Search for the cell housing the specified text and yield its [x, y] center coordinate. 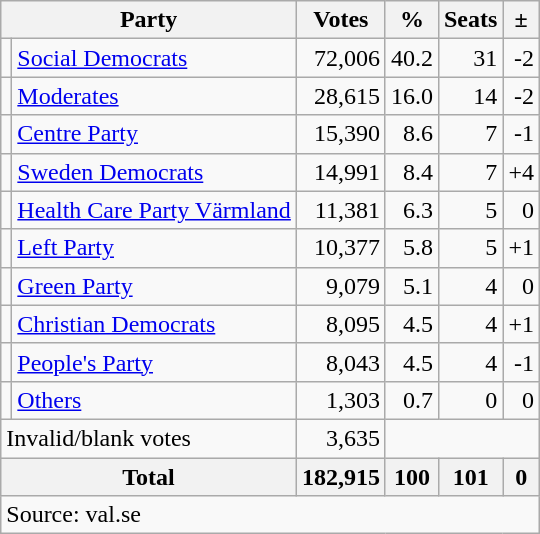
0.7 [412, 400]
+4 [522, 172]
± [522, 20]
11,381 [340, 210]
100 [412, 477]
5.8 [412, 248]
Invalid/blank votes [149, 438]
Left Party [154, 248]
28,615 [340, 96]
10,377 [340, 248]
8,095 [340, 324]
Sweden Democrats [154, 172]
Centre Party [154, 134]
101 [470, 477]
14 [470, 96]
40.2 [412, 58]
Source: val.se [270, 515]
6.3 [412, 210]
People's Party [154, 362]
Party [149, 20]
5.1 [412, 286]
3,635 [340, 438]
Social Democrats [154, 58]
31 [470, 58]
14,991 [340, 172]
Votes [340, 20]
16.0 [412, 96]
8.6 [412, 134]
Green Party [154, 286]
Others [154, 400]
1,303 [340, 400]
15,390 [340, 134]
72,006 [340, 58]
8.4 [412, 172]
% [412, 20]
Moderates [154, 96]
Seats [470, 20]
Christian Democrats [154, 324]
Total [149, 477]
8,043 [340, 362]
Health Care Party Värmland [154, 210]
182,915 [340, 477]
9,079 [340, 286]
